Pinpoint the cell where the given text exists, returning its (X, Y) midpoint coordinate. 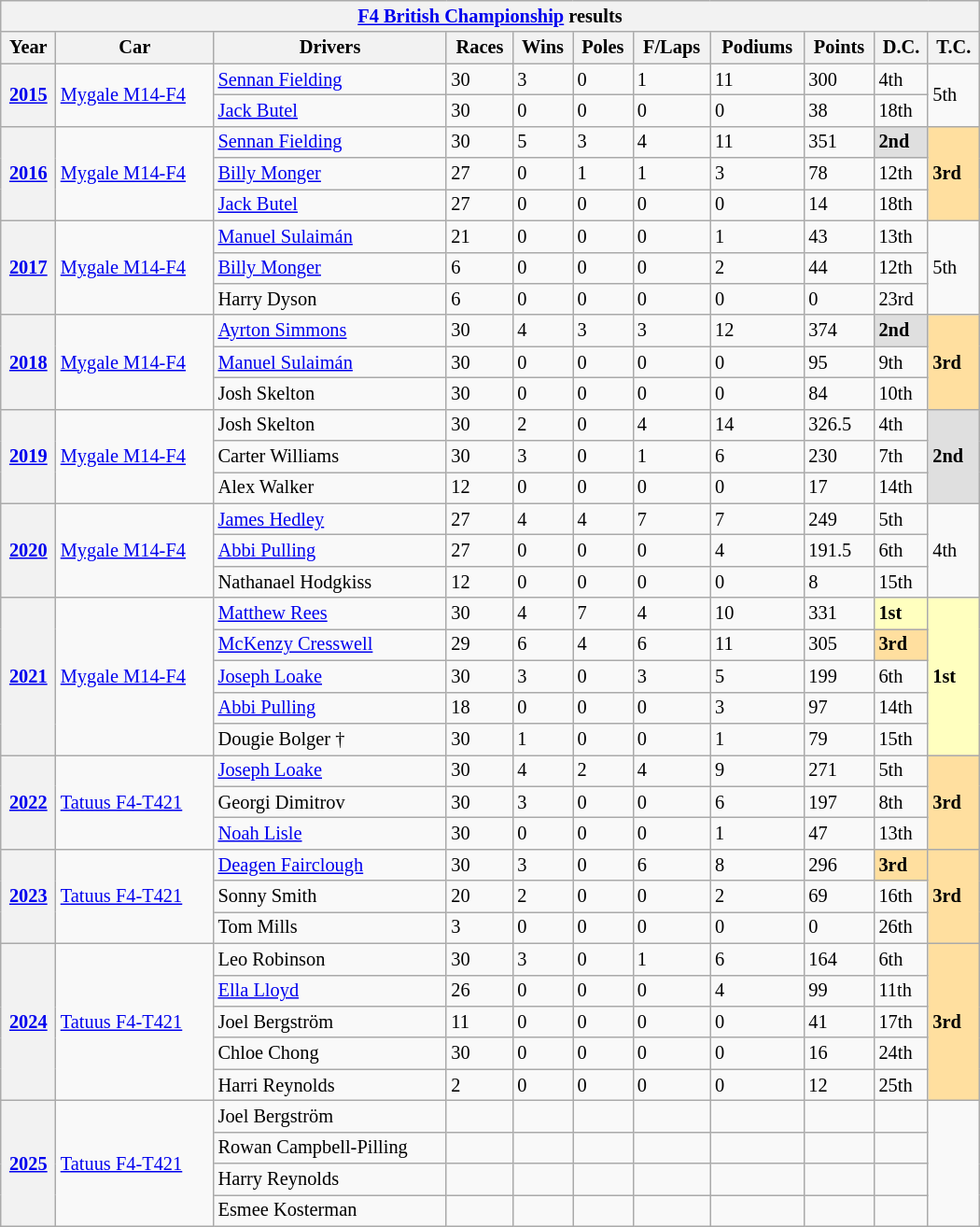
Wins (543, 48)
Harri Reynolds (330, 1085)
Podiums (757, 48)
164 (838, 959)
26th (902, 927)
2016 (28, 174)
296 (838, 865)
F/Laps (672, 48)
Harry Dyson (330, 299)
T.C. (954, 48)
38 (838, 110)
197 (838, 802)
18 (480, 708)
2018 (28, 362)
326.5 (838, 425)
374 (838, 331)
2019 (28, 456)
29 (480, 644)
Noah Lisle (330, 833)
Poles (603, 48)
11th (902, 991)
Car (134, 48)
2021 (28, 676)
44 (838, 268)
Year (28, 48)
2023 (28, 896)
Carter Williams (330, 457)
26 (480, 991)
300 (838, 79)
Esmee Kosterman (330, 1210)
F4 British Championship results (490, 16)
17 (838, 487)
25th (902, 1085)
69 (838, 896)
16 (838, 1053)
2017 (28, 267)
78 (838, 174)
191.5 (838, 550)
95 (838, 362)
McKenzy Cresswell (330, 644)
Nathanael Hodgkiss (330, 582)
Tom Mills (330, 927)
305 (838, 644)
2020 (28, 551)
Races (480, 48)
17th (902, 1022)
23rd (902, 299)
Matthew Rees (330, 613)
2015 (28, 95)
Ayrton Simmons (330, 331)
21 (480, 236)
Chloe Chong (330, 1053)
Sonny Smith (330, 896)
9th (902, 362)
331 (838, 613)
Ella Lloyd (330, 991)
199 (838, 676)
20 (480, 896)
99 (838, 991)
10th (902, 393)
Harry Reynolds (330, 1179)
271 (838, 770)
2025 (28, 1164)
Dougie Bolger † (330, 739)
230 (838, 457)
351 (838, 142)
43 (838, 236)
7th (902, 457)
Georgi Dimitrov (330, 802)
10 (757, 613)
Points (838, 48)
84 (838, 393)
16th (902, 896)
79 (838, 739)
97 (838, 708)
James Hedley (330, 519)
47 (838, 833)
249 (838, 519)
Rowan Campbell-Pilling (330, 1148)
24th (902, 1053)
Alex Walker (330, 487)
Drivers (330, 48)
2024 (28, 1022)
8th (902, 802)
9 (757, 770)
Leo Robinson (330, 959)
Deagen Fairclough (330, 865)
2022 (28, 801)
D.C. (902, 48)
41 (838, 1022)
